Find where the given text appears and provide that cell's center as [x, y] coordinate. 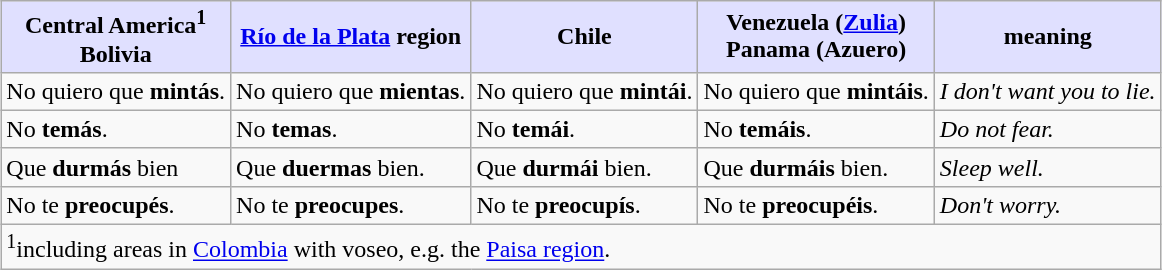
Central America1Bolivia [116, 37]
No te preocupéis. [816, 205]
Que durmás bien [116, 167]
Venezuela (Zulia)Panama (Azuero) [816, 37]
Río de la Plata region [351, 37]
No quiero que mintái. [584, 91]
No te preocupés. [116, 205]
No temáis. [816, 129]
No temái. [584, 129]
No quiero que mientas. [351, 91]
No quiero que mintás. [116, 91]
Sleep well. [1048, 167]
Do not fear. [1048, 129]
No quiero que mintáis. [816, 91]
meaning [1048, 37]
I don't want you to lie. [1048, 91]
Que durmái bien. [584, 167]
Que durmáis bien. [816, 167]
Que duermas bien. [351, 167]
Chile [584, 37]
No temás. [116, 129]
Don't worry. [1048, 205]
1including areas in Colombia with voseo, e.g. the Paisa region. [581, 248]
No temas. [351, 129]
No te preocupes. [351, 205]
No te preocupís. [584, 205]
